Return the [x, y] coordinate for the center point of the cell that contains the specified text.  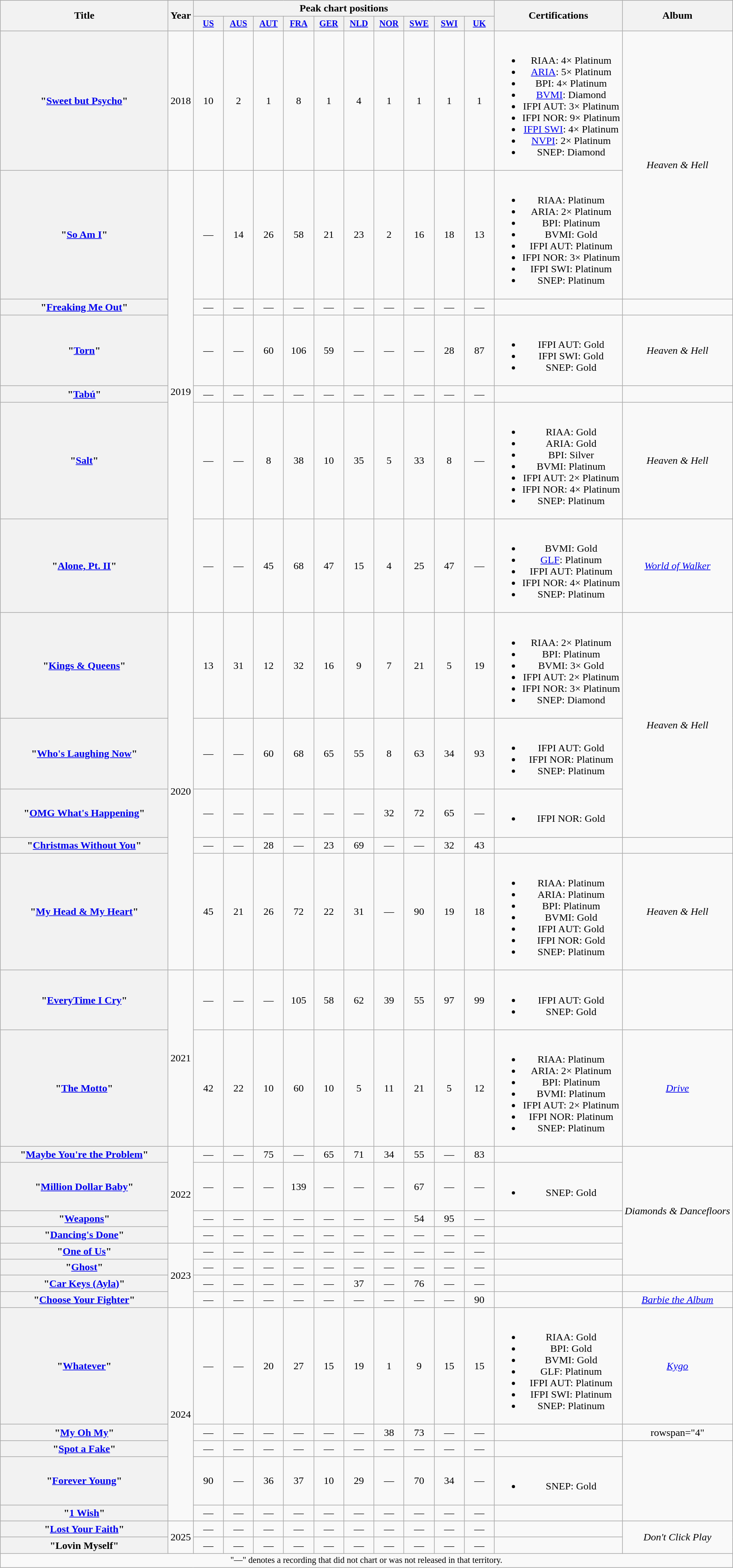
Don't Click Play [677, 1537]
US [208, 24]
139 [298, 1187]
73 [419, 1433]
2025 [181, 1537]
"EveryTime I Cry" [84, 1000]
2021 [181, 1058]
95 [450, 1218]
42 [208, 1088]
39 [389, 1000]
"Freaking Me Out" [84, 307]
20 [269, 1366]
43 [479, 845]
"My Head & My Heart" [84, 911]
36 [269, 1481]
"Ghost" [84, 1267]
"Sweet but Psycho" [84, 100]
83 [479, 1154]
71 [359, 1154]
AUT [269, 24]
RIAA: PlatinumARIA: PlatinumBPI: PlatinumBVMI: GoldIFPI AUT: GoldIFPI NOR: GoldSNEP: Platinum [558, 911]
2018 [181, 100]
105 [298, 1000]
Kygo [677, 1366]
"The Motto" [84, 1088]
70 [419, 1481]
25 [419, 566]
14 [239, 235]
RIAA: GoldBPI: GoldBVMI: GoldGLF: PlatinumIFPI AUT: PlatinumIFPI SWI: PlatinumSNEP: Platinum [558, 1366]
RIAA: 2× PlatinumBPI: PlatinumBVMI: 3× GoldIFPI AUT: 2× PlatinumIFPI NOR: 3× PlatinumSNEP: Diamond [558, 666]
69 [359, 845]
FRA [298, 24]
"Torn" [84, 351]
RIAA: PlatinumARIA: 2× PlatinumBPI: PlatinumBVMI: PlatinumIFPI AUT: 2× PlatinumIFPI NOR: PlatinumSNEP: Platinum [558, 1088]
"My Oh My" [84, 1433]
"—" denotes a recording that did not chart or was not released in that territory. [366, 1560]
87 [479, 351]
"Who's Laughing Now" [84, 753]
GER [329, 24]
"Alone, Pt. II" [84, 566]
27 [298, 1366]
54 [419, 1218]
35 [359, 460]
93 [479, 753]
Drive [677, 1088]
67 [419, 1187]
"1 Wish" [84, 1513]
"Maybe You're the Problem" [84, 1154]
75 [269, 1154]
Peak chart positions [344, 8]
SWI [450, 24]
IFPI AUT: GoldIFPI NOR: PlatinumSNEP: Platinum [558, 753]
"Forever Young" [84, 1481]
"Kings & Queens" [84, 666]
"Million Dollar Baby" [84, 1187]
33 [419, 460]
"Lost Your Faith" [84, 1529]
Barbie the Album [677, 1300]
BVMI: GoldGLF: PlatinumIFPI AUT: PlatinumIFPI NOR: 4× PlatinumSNEP: Platinum [558, 566]
"Weapons" [84, 1218]
11 [389, 1088]
"One of Us" [84, 1251]
97 [450, 1000]
106 [298, 351]
"Choose Your Fighter" [84, 1300]
World of Walker [677, 566]
"OMG What's Happening" [84, 813]
Album [677, 16]
RIAA: PlatinumARIA: 2× PlatinumBPI: PlatinumBVMI: GoldIFPI AUT: PlatinumIFPI NOR: 3× PlatinumIFPI SWI: PlatinumSNEP: Platinum [558, 235]
"Salt" [84, 460]
"So Am I" [84, 235]
2019 [181, 392]
2023 [181, 1275]
IFPI NOR: Gold [558, 813]
"Tabú" [84, 394]
62 [359, 1000]
Year [181, 16]
99 [479, 1000]
Title [84, 16]
Certifications [558, 16]
AUS [239, 24]
RIAA: GoldARIA: GoldBPI: SilverBVMI: PlatinumIFPI AUT: 2× PlatinumIFPI NOR: 4× PlatinumSNEP: Platinum [558, 460]
"Spot a Fake" [84, 1449]
SWE [419, 24]
Diamonds & Dancefloors [677, 1210]
"Dancing's Done" [84, 1235]
63 [419, 753]
NOR [389, 24]
NLD [359, 24]
76 [419, 1283]
"Car Keys (Ayla)" [84, 1283]
7 [389, 666]
IFPI AUT: GoldSNEP: Gold [558, 1000]
"Lovin Myself" [84, 1545]
2024 [181, 1414]
UK [479, 24]
2022 [181, 1194]
29 [359, 1481]
"Whatever" [84, 1366]
2020 [181, 792]
rowspan="4" [677, 1433]
59 [329, 351]
IFPI AUT: GoldIFPI SWI: GoldSNEP: Gold [558, 351]
"Christmas Without You" [84, 845]
